Return the (x, y) coordinate for the center point of the cell that contains the specified text.  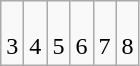
3 (12, 34)
6 (82, 34)
4 (36, 34)
5 (58, 34)
8 (128, 34)
7 (104, 34)
